For the text-containing cell, return its midpoint in (x, y) coordinate format. 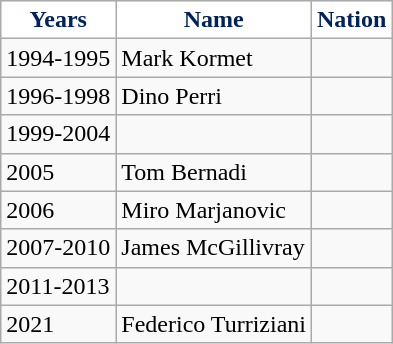
Nation (352, 20)
Dino Perri (214, 96)
1994-1995 (58, 58)
1996-1998 (58, 96)
Miro Marjanovic (214, 210)
2011-2013 (58, 286)
Name (214, 20)
James McGillivray (214, 248)
Federico Turriziani (214, 324)
Tom Bernadi (214, 172)
2006 (58, 210)
Mark Kormet (214, 58)
2021 (58, 324)
2005 (58, 172)
Years (58, 20)
1999-2004 (58, 134)
2007-2010 (58, 248)
